Capture the cell that displays the provided text and extract its [X, Y] central coordinate. 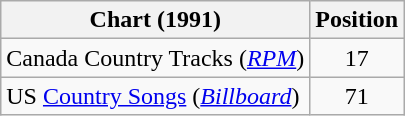
71 [357, 96]
Canada Country Tracks (RPM) [156, 58]
17 [357, 58]
Chart (1991) [156, 20]
US Country Songs (Billboard) [156, 96]
Position [357, 20]
